Return [x, y] of the center of cell containing provided text 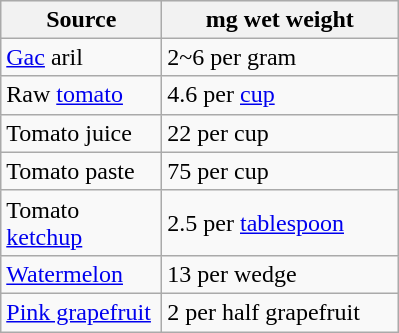
Tomato ketchup [82, 222]
2~6 per gram [280, 57]
Tomato paste [82, 171]
Tomato juice [82, 133]
Pink grapefruit [82, 312]
75 per cup [280, 171]
13 per wedge [280, 274]
2 per half grapefruit [280, 312]
mg wet weight [280, 19]
Gac aril [82, 57]
22 per cup [280, 133]
Watermelon [82, 274]
Source [82, 19]
Raw tomato [82, 95]
4.6 per cup [280, 95]
2.5 per tablespoon [280, 222]
